Pinpoint the cell where the given text exists, returning its [X, Y] midpoint coordinate. 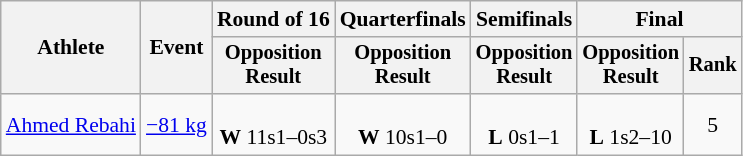
Final [659, 19]
W 11s1–0s3 [274, 124]
Round of 16 [274, 19]
−81 kg [176, 124]
Event [176, 48]
L 0s1–1 [524, 124]
Rank [713, 66]
5 [713, 124]
Ahmed Rebahi [71, 124]
Athlete [71, 48]
W 10s1–0 [403, 124]
L 1s2–10 [630, 124]
Semifinals [524, 19]
Quarterfinals [403, 19]
